Capture the cell that displays the provided text and extract its [X, Y] central coordinate. 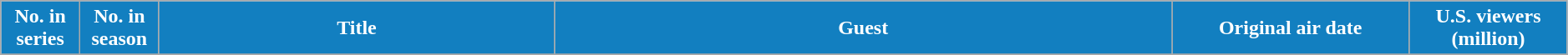
No. inseason [119, 28]
U.S. viewers(million) [1489, 28]
Guest [864, 28]
No. inseries [40, 28]
Original air date [1291, 28]
Title [357, 28]
